Provide the [X, Y] coordinate of the cell's center where the given text is located.  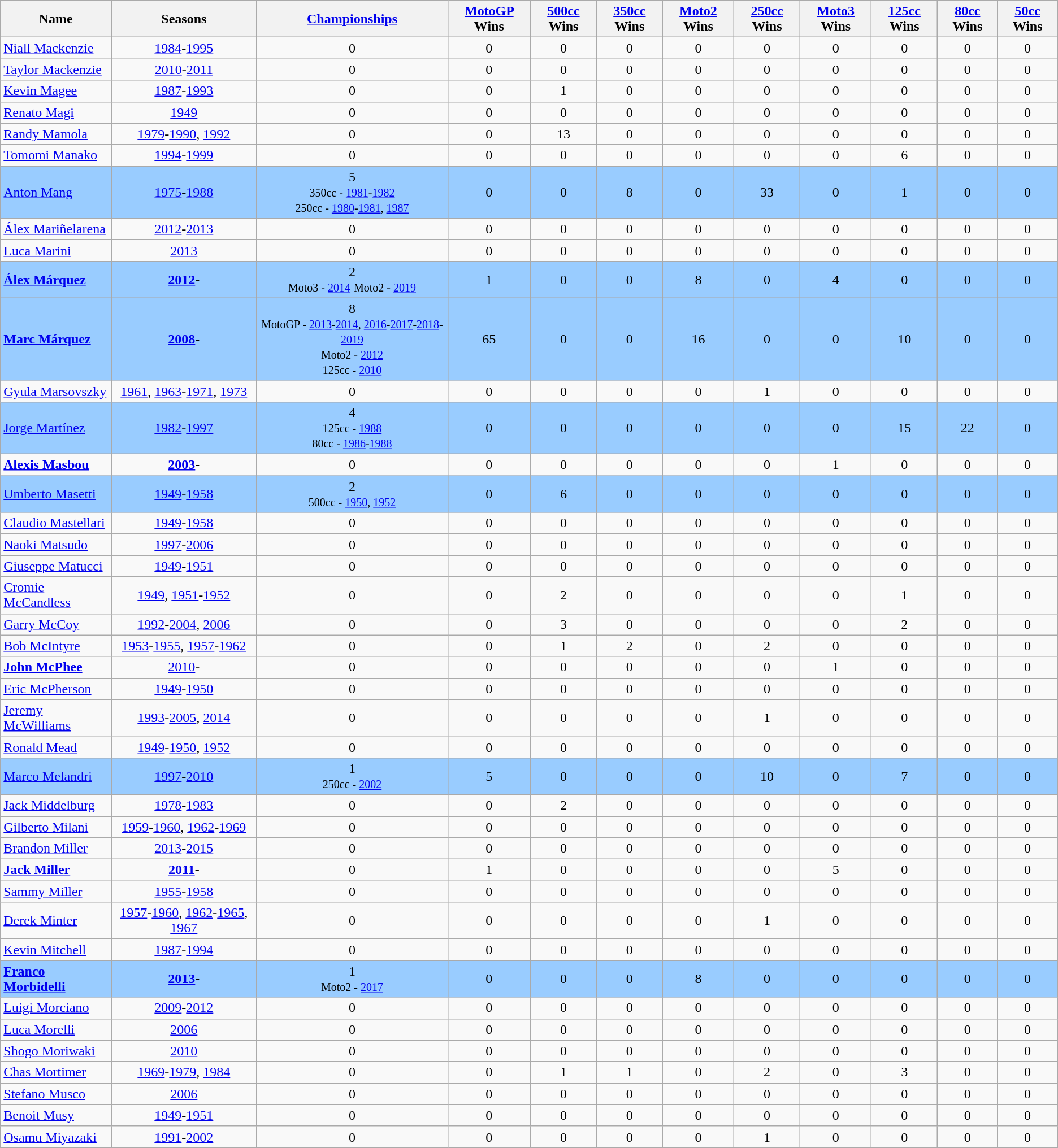
Jack Miller [56, 870]
Jeremy McWilliams [56, 717]
Anton Mang [56, 192]
2013- [184, 979]
Chas Mortimer [56, 1072]
Gyula Marsovszky [56, 392]
Bob McIntyre [56, 646]
John McPhee [56, 667]
2012-2013 [184, 229]
4125cc - 198880cc - 1986-1988 [352, 428]
Osamu Miyazaki [56, 1137]
Franco Morbidelli [56, 979]
2010- [184, 667]
1949-1950, 1952 [184, 747]
Brandon Miller [56, 849]
Sammy Miller [56, 892]
1984-1995 [184, 48]
MotoGP Wins [489, 19]
1993-2005, 2014 [184, 717]
1955-1958 [184, 892]
1994-1999 [184, 155]
2013 [184, 250]
250cc Wins [768, 19]
2011- [184, 870]
16 [698, 339]
Claudio Mastellari [56, 523]
Seasons [184, 19]
1250cc - 2002 [352, 776]
1Moto2 - 2017 [352, 979]
1975-1988 [184, 192]
50cc Wins [1027, 19]
Taylor Mackenzie [56, 69]
Cromie McCandless [56, 595]
Jack Middelburg [56, 805]
1979-1990, 1992 [184, 134]
1949, 1951-1952 [184, 595]
Luca Morelli [56, 1029]
1949 [184, 112]
22 [968, 428]
Eric McPherson [56, 689]
1991-2002 [184, 1137]
Garry McCoy [56, 624]
1957-1960, 1962-1965, 1967 [184, 921]
Álex Márquez [56, 279]
125cc Wins [904, 19]
Gilberto Milani [56, 827]
Moto3 Wins [836, 19]
Umberto Masetti [56, 494]
80cc Wins [968, 19]
2010 [184, 1051]
Marc Márquez [56, 339]
65 [489, 339]
500cc Wins [563, 19]
13 [563, 134]
Niall Mackenzie [56, 48]
2008- [184, 339]
2009-2012 [184, 1008]
Luca Marini [56, 250]
15 [904, 428]
Kevin Magee [56, 91]
Shogo Moriwaki [56, 1051]
1997-2010 [184, 776]
Renato Magi [56, 112]
350cc Wins [630, 19]
Alexis Masbou [56, 465]
5350cc - 1981-1982250cc - 1980-1981, 1987 [352, 192]
2013-2015 [184, 849]
1959-1960, 1962-1969 [184, 827]
2010-2011 [184, 69]
Luigi Morciano [56, 1008]
Kevin Mitchell [56, 950]
2012- [184, 279]
1953-1955, 1957-1962 [184, 646]
1982-1997 [184, 428]
Stefano Musco [56, 1094]
2500cc - 1950, 1952 [352, 494]
4 [836, 279]
2Moto3 - 2014 Moto2 - 2019 [352, 279]
1961, 1963-1971, 1973 [184, 392]
1997-2006 [184, 545]
Naoki Matsudo [56, 545]
Ronald Mead [56, 747]
Álex Mariñelarena [56, 229]
1992-2004, 2006 [184, 624]
Championships [352, 19]
1987-1993 [184, 91]
1969-1979, 1984 [184, 1072]
2003- [184, 465]
Giuseppe Matucci [56, 566]
Derek Minter [56, 921]
8MotoGP - 2013-2014, 2016-2017-2018-2019Moto2 - 2012125cc - 2010 [352, 339]
7 [904, 776]
Marco Melandri [56, 776]
1978-1983 [184, 805]
Name [56, 19]
1987-1994 [184, 950]
Moto2 Wins [698, 19]
Benoit Musy [56, 1115]
Jorge Martínez [56, 428]
33 [768, 192]
Randy Mamola [56, 134]
1949-1950 [184, 689]
Tomomi Manako [56, 155]
